Capture the cell that displays the provided text and extract its [x, y] central coordinate. 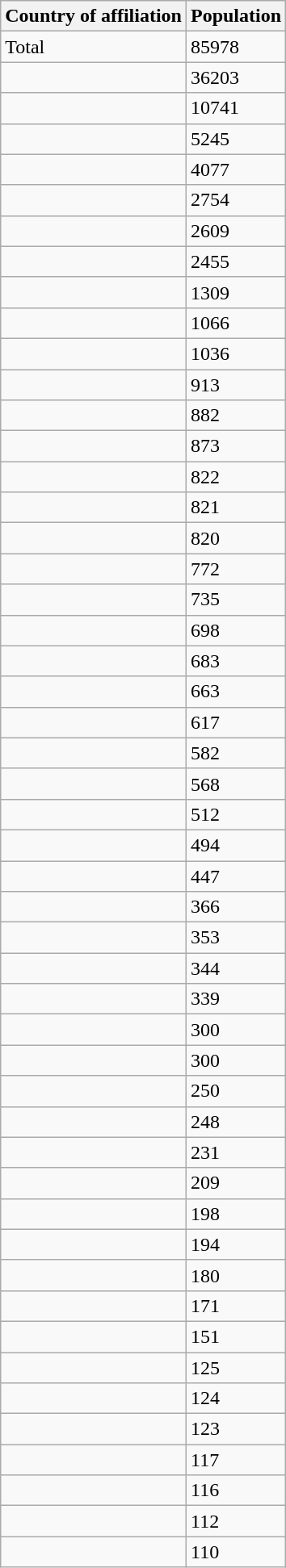
1066 [236, 323]
123 [236, 1429]
568 [236, 784]
822 [236, 477]
10741 [236, 108]
Total [94, 47]
248 [236, 1122]
194 [236, 1244]
125 [236, 1368]
366 [236, 907]
Population [236, 16]
447 [236, 876]
117 [236, 1460]
582 [236, 753]
2754 [236, 200]
171 [236, 1306]
5245 [236, 139]
1036 [236, 353]
735 [236, 600]
821 [236, 508]
663 [236, 692]
617 [236, 722]
112 [236, 1521]
231 [236, 1152]
344 [236, 968]
250 [236, 1091]
820 [236, 538]
180 [236, 1275]
772 [236, 569]
2609 [236, 231]
494 [236, 845]
1309 [236, 292]
339 [236, 999]
124 [236, 1399]
151 [236, 1336]
85978 [236, 47]
698 [236, 630]
110 [236, 1552]
882 [236, 416]
683 [236, 661]
353 [236, 938]
Country of affiliation [94, 16]
2455 [236, 261]
4077 [236, 169]
913 [236, 385]
198 [236, 1214]
36203 [236, 77]
873 [236, 446]
512 [236, 814]
116 [236, 1491]
209 [236, 1183]
